Find where the given text appears and provide that cell's center as (X, Y) coordinate. 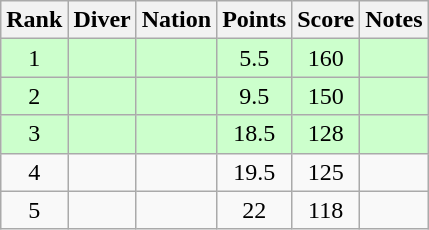
128 (326, 134)
118 (326, 210)
1 (34, 58)
Score (326, 20)
18.5 (254, 134)
Notes (394, 20)
19.5 (254, 172)
160 (326, 58)
5.5 (254, 58)
2 (34, 96)
4 (34, 172)
Points (254, 20)
5 (34, 210)
150 (326, 96)
Diver (102, 20)
Nation (176, 20)
22 (254, 210)
3 (34, 134)
Rank (34, 20)
125 (326, 172)
9.5 (254, 96)
